For the text-containing cell, return its midpoint in (x, y) coordinate format. 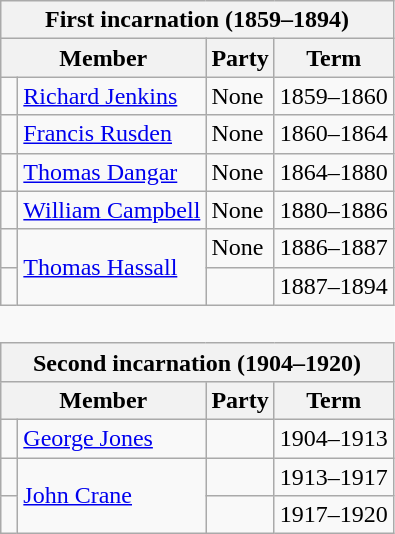
1913–1917 (334, 477)
1880–1886 (334, 210)
1887–1894 (334, 286)
Thomas Dangar (112, 172)
1859–1860 (334, 96)
Francis Rusden (112, 134)
1864–1880 (334, 172)
First incarnation (1859–1894) (198, 20)
Richard Jenkins (112, 96)
William Campbell (112, 210)
1886–1887 (334, 248)
John Crane (112, 496)
1917–1920 (334, 515)
1860–1864 (334, 134)
George Jones (112, 438)
Thomas Hassall (112, 267)
1904–1913 (334, 438)
Second incarnation (1904–1920) (198, 362)
